For the text-containing cell, return its midpoint in (X, Y) coordinate format. 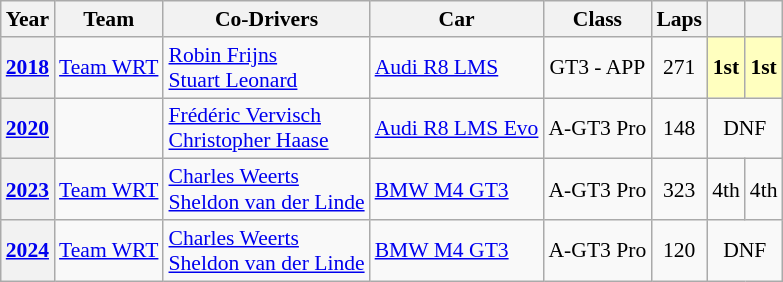
GT3 - APP (597, 68)
148 (679, 128)
Year (28, 19)
Team (108, 19)
2024 (28, 250)
Frédéric Vervisch Christopher Haase (266, 128)
Robin Frijns Stuart Leonard (266, 68)
Audi R8 LMS (457, 68)
Audi R8 LMS Evo (457, 128)
2023 (28, 190)
323 (679, 190)
120 (679, 250)
Car (457, 19)
271 (679, 68)
2018 (28, 68)
Class (597, 19)
Co-Drivers (266, 19)
Laps (679, 19)
2020 (28, 128)
